From the cell containing the given text, extract its center point as (X, Y) coordinate. 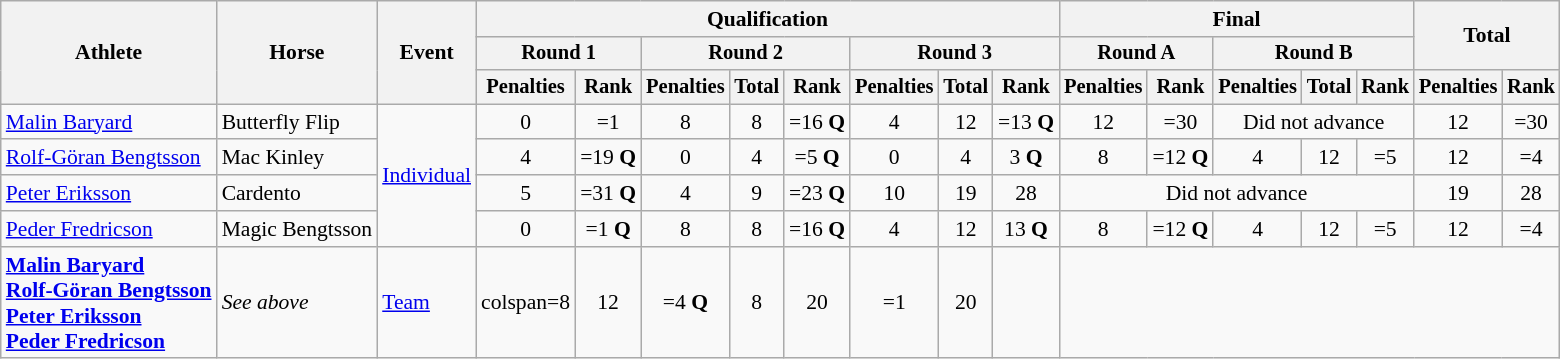
Butterfly Flip (298, 122)
Magic Bengtsson (298, 229)
Individual (426, 175)
=5 Q (817, 158)
13 Q (1026, 229)
Malin BaryardRolf-Göran BengtssonPeter ErikssonPeder Fredricson (109, 303)
10 (894, 193)
Malin Baryard (109, 122)
Cardento (298, 193)
Peter Eriksson (109, 193)
=23 Q (817, 193)
9 (756, 193)
=31 Q (608, 193)
Athlete (109, 52)
=19 Q (608, 158)
Team (426, 303)
Rolf-Göran Bengtsson (109, 158)
Round 1 (558, 54)
Final (1236, 19)
=4 Q (685, 303)
Mac Kinley (298, 158)
colspan=8 (526, 303)
Qualification (768, 19)
Round 3 (954, 54)
Round A (1136, 54)
3 Q (1026, 158)
Horse (298, 52)
Event (426, 52)
Round 2 (746, 54)
See above (298, 303)
=1 Q (608, 229)
5 (526, 193)
Peder Fredricson (109, 229)
Round B (1313, 54)
=13 Q (1026, 122)
